Locate the cell with the specified text and output its [x, y] center coordinate. 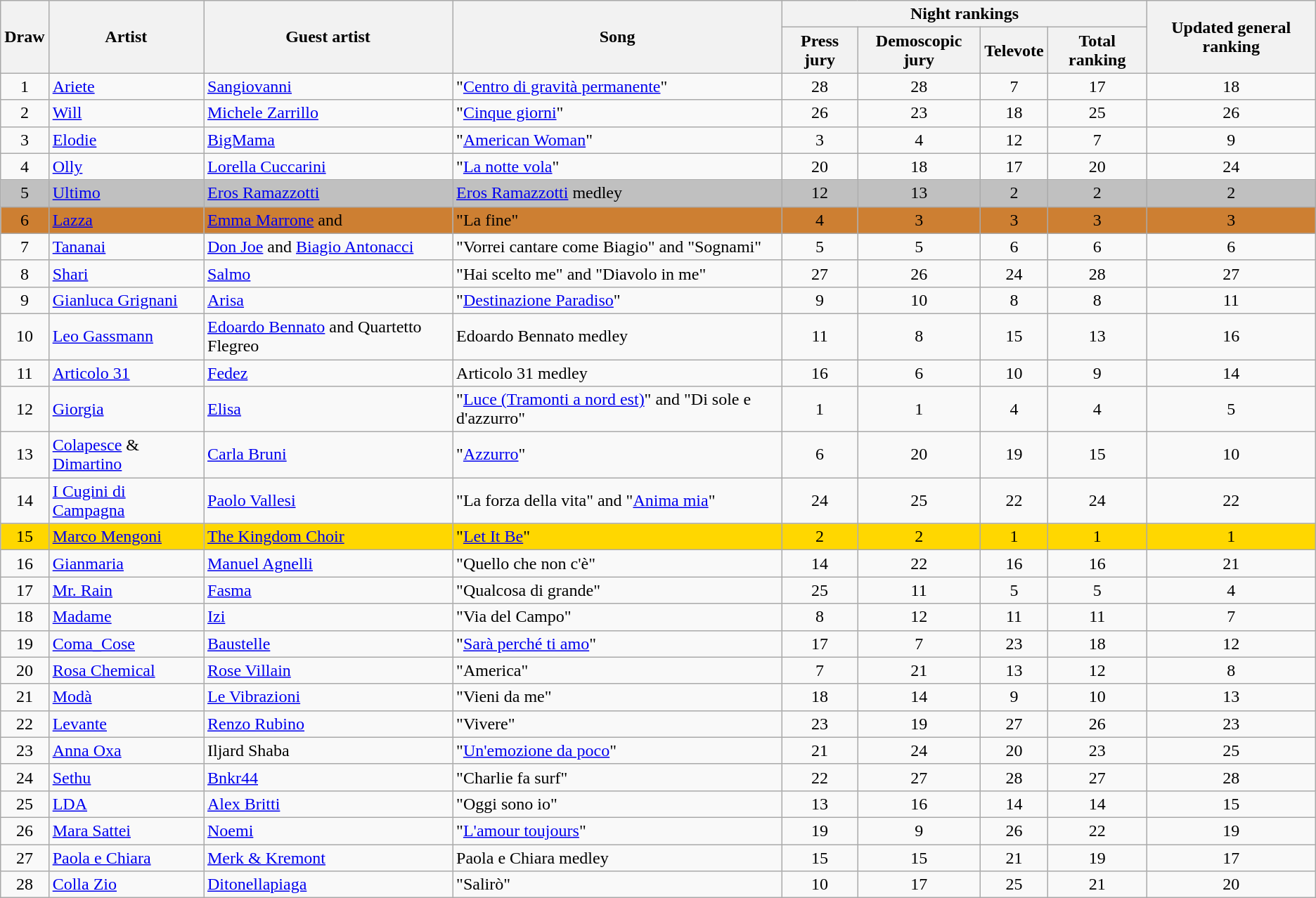
Gianluca Grignani [126, 300]
Mara Sattei [126, 831]
"Un'emozione da poco" [617, 750]
"American Woman" [617, 140]
"Cinque giorni" [617, 113]
Paola e Chiara medley [617, 858]
The Kingdom Choir [328, 537]
LDA [126, 804]
Sethu [126, 777]
Modà [126, 697]
Le Vibrazioni [328, 697]
"L'amour toujours" [617, 831]
Marco Mengoni [126, 537]
Olly [126, 167]
Rose Villain [328, 670]
"Luce (Tramonti a nord est)" and "Di sole e d'azzurro" [617, 409]
Articolo 31 medley [617, 373]
Paola e Chiara [126, 858]
Sangiovanni [328, 86]
"Via del Campo" [617, 617]
Merk & Kremont [328, 858]
Demoscopic jury [920, 51]
"Let It Be" [617, 537]
BigMama [328, 140]
Gianmaria [126, 564]
Song [617, 37]
Artist [126, 37]
"Centro di gravità permanente" [617, 86]
Manuel Agnelli [328, 564]
Total ranking [1097, 51]
"La forza della vita" and "Anima mia" [617, 500]
"La fine" [617, 220]
Salmo [328, 273]
Night rankings [965, 14]
Izi [328, 617]
Draw [25, 37]
Will [126, 113]
Fasma [328, 590]
Articolo 31 [126, 373]
"Hai scelto me" and "Diavolo in me" [617, 273]
Press jury [820, 51]
"Oggi sono io" [617, 804]
Anna Oxa [126, 750]
Ultimo [126, 193]
Lorella Cuccarini [328, 167]
"America" [617, 670]
Michele Zarrillo [328, 113]
"Vieni da me" [617, 697]
"Vivere" [617, 724]
Levante [126, 724]
Bnkr44 [328, 777]
Guest artist [328, 37]
Shari [126, 273]
Paolo Vallesi [328, 500]
Fedez [328, 373]
"Sarà perché ti amo" [617, 644]
Elodie [126, 140]
"Azzurro" [617, 455]
"Quello che non c'è" [617, 564]
"Vorrei cantare come Biagio" and "Sognami" [617, 247]
"Destinazione Paradiso" [617, 300]
Mr. Rain [126, 590]
Emma Marrone and [328, 220]
Ariete [126, 86]
Alex Britti [328, 804]
Elisa [328, 409]
Iljard Shaba [328, 750]
Tananai [126, 247]
Madame [126, 617]
Leo Gassmann [126, 336]
Lazza [126, 220]
Updated general ranking [1231, 37]
Don Joe and Biagio Antonacci [328, 247]
Noemi [328, 831]
"Salirò" [617, 885]
Coma_Cose [126, 644]
Colla Zio [126, 885]
"La notte vola" [617, 167]
Eros Ramazzotti [328, 193]
"Charlie fa surf" [617, 777]
Giorgia [126, 409]
Renzo Rubino [328, 724]
Colapesce & Dimartino [126, 455]
Televote [1014, 51]
Edoardo Bennato and Quartetto Flegreo [328, 336]
Baustelle [328, 644]
Edoardo Bennato medley [617, 336]
Eros Ramazzotti medley [617, 193]
Carla Bruni [328, 455]
Arisa [328, 300]
Ditonellapiaga [328, 885]
"Qualcosa di grande" [617, 590]
I Cugini di Campagna [126, 500]
Rosa Chemical [126, 670]
